Provide the (x, y) coordinate of the cell's center where the given text is located.  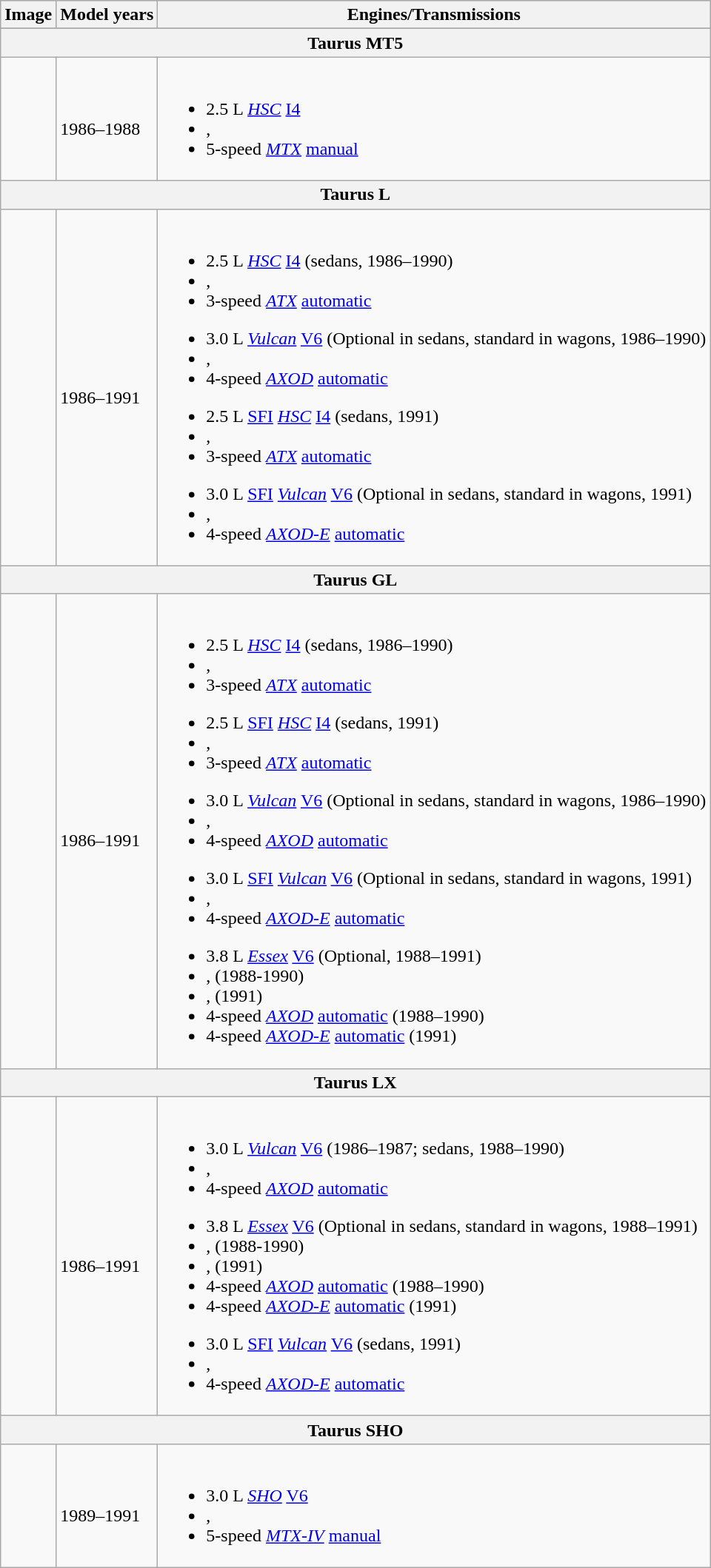
Model years (107, 15)
Engines/Transmissions (434, 15)
Taurus GL (355, 580)
Taurus LX (355, 1082)
Taurus MT5 (355, 43)
1989–1991 (107, 1506)
1986–1988 (107, 118)
Image (28, 15)
2.5 L HSC I4, 5-speed MTX manual (434, 118)
Taurus L (355, 195)
3.0 L SHO V6, 5-speed MTX-IV manual (434, 1506)
Taurus SHO (355, 1430)
